Extract the (X, Y) coordinate from the center of the cell holding the provided text.  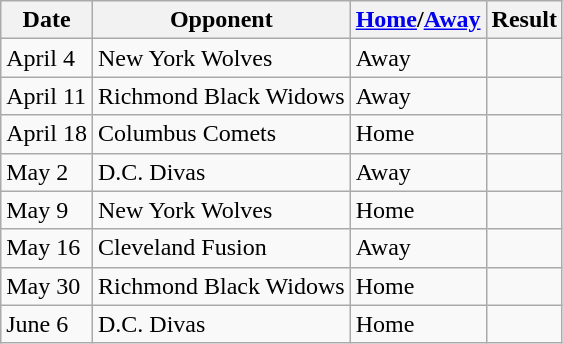
May 30 (47, 286)
Date (47, 20)
May 16 (47, 248)
April 11 (47, 96)
April 4 (47, 58)
Cleveland Fusion (221, 248)
May 2 (47, 172)
Opponent (221, 20)
Home/Away (418, 20)
Result (524, 20)
June 6 (47, 324)
Columbus Comets (221, 134)
April 18 (47, 134)
May 9 (47, 210)
